Return (x, y) of the center of cell containing provided text 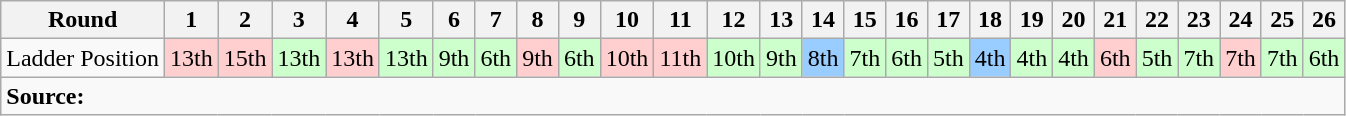
3 (299, 20)
17 (948, 20)
15 (865, 20)
20 (1074, 20)
9 (579, 20)
2 (245, 20)
11th (680, 58)
26 (1324, 20)
6 (454, 20)
5 (406, 20)
15th (245, 58)
25 (1282, 20)
7 (496, 20)
1 (191, 20)
Source: (673, 96)
10 (627, 20)
24 (1241, 20)
Ladder Position (83, 58)
12 (734, 20)
19 (1032, 20)
16 (907, 20)
18 (990, 20)
13 (781, 20)
21 (1115, 20)
14 (823, 20)
8th (823, 58)
22 (1157, 20)
23 (1199, 20)
Round (83, 20)
4 (353, 20)
8 (538, 20)
11 (680, 20)
